Detect which cell encompasses the target text, then output its (X, Y) center coordinate. 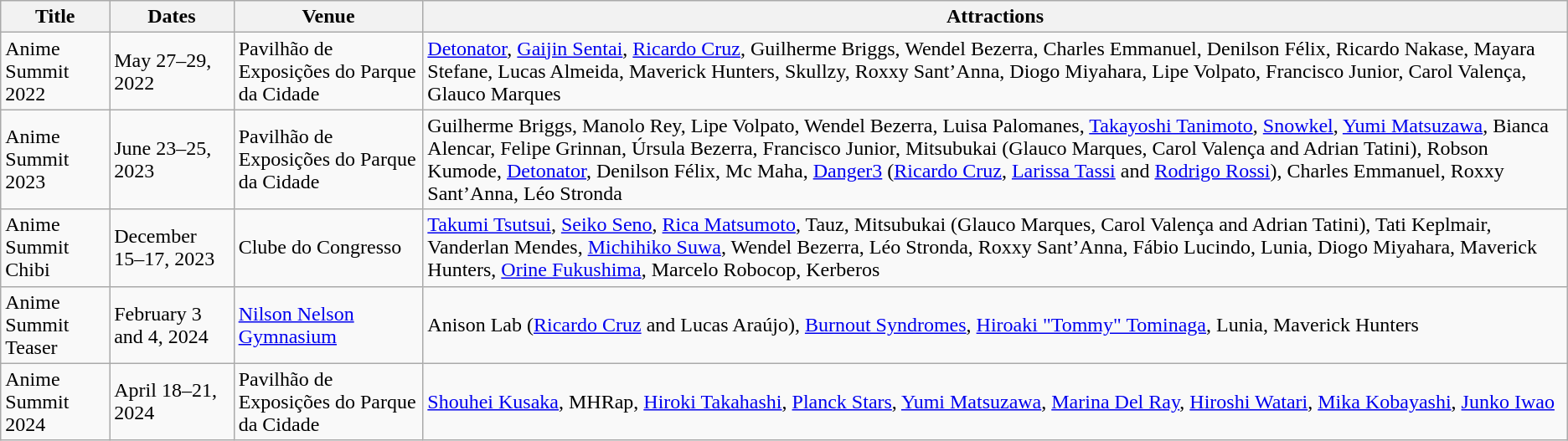
Title (55, 17)
December 15–17, 2023 (172, 248)
Anime Summit Teaser (55, 325)
Anison Lab (Ricardo Cruz and Lucas Araújo), Burnout Syndromes, Hiroaki "Tommy" Tominaga, Lunia, Maverick Hunters (995, 325)
May 27–29, 2022 (172, 71)
Anime Summit 2024 (55, 402)
April 18–21, 2024 (172, 402)
Anime Summit 2023 (55, 159)
February 3 and 4, 2024 (172, 325)
Anime Summit Chibi (55, 248)
Shouhei Kusaka, MHRap, Hiroki Takahashi, Planck Stars, Yumi Matsuzawa, Marina Del Ray, Hiroshi Watari, Mika Kobayashi, Junko Iwao (995, 402)
Venue (328, 17)
Anime Summit 2022 (55, 71)
Dates (172, 17)
Attractions (995, 17)
Clube do Congresso (328, 248)
Nilson Nelson Gymnasium (328, 325)
June 23–25, 2023 (172, 159)
